Determine the [X, Y] coordinate at the center of the cell enclosing the given text.  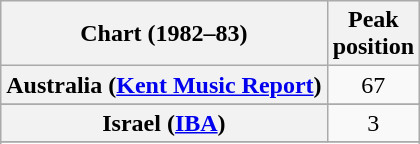
Peakposition [373, 34]
67 [373, 85]
Australia (Kent Music Report) [164, 85]
Israel (IBA) [164, 123]
Chart (1982–83) [164, 34]
3 [373, 123]
